Return the (X, Y) coordinate for the center point of the cell that contains the specified text.  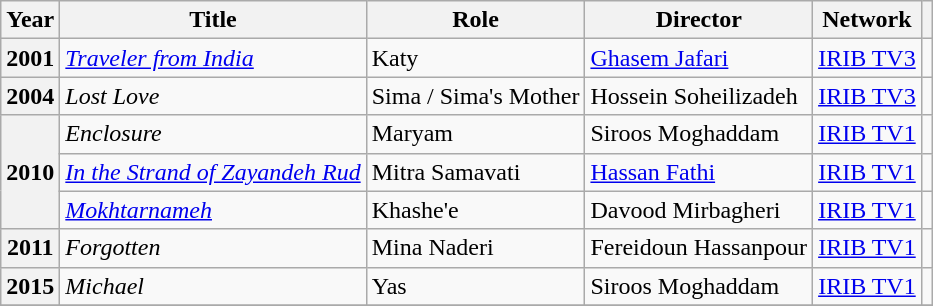
2011 (30, 248)
Hassan Fathi (699, 172)
Michael (213, 286)
Mitra Samavati (476, 172)
Davood Mirbagheri (699, 210)
2004 (30, 96)
Forgotten (213, 248)
Year (30, 20)
Mokhtarnameh (213, 210)
Network (868, 20)
Enclosure (213, 134)
Title (213, 20)
In the Strand of Zayandeh Rud (213, 172)
Role (476, 20)
2001 (30, 58)
Hossein Soheilizadeh (699, 96)
2010 (30, 172)
Sima / Sima's Mother (476, 96)
Khashe'e (476, 210)
Traveler from India (213, 58)
Mina Naderi (476, 248)
Director (699, 20)
Maryam (476, 134)
Yas (476, 286)
2015 (30, 286)
Ghasem Jafari (699, 58)
Katy (476, 58)
Lost Love (213, 96)
Fereidoun Hassanpour (699, 248)
